Extract the (X, Y) coordinate from the center of the cell holding the provided text.  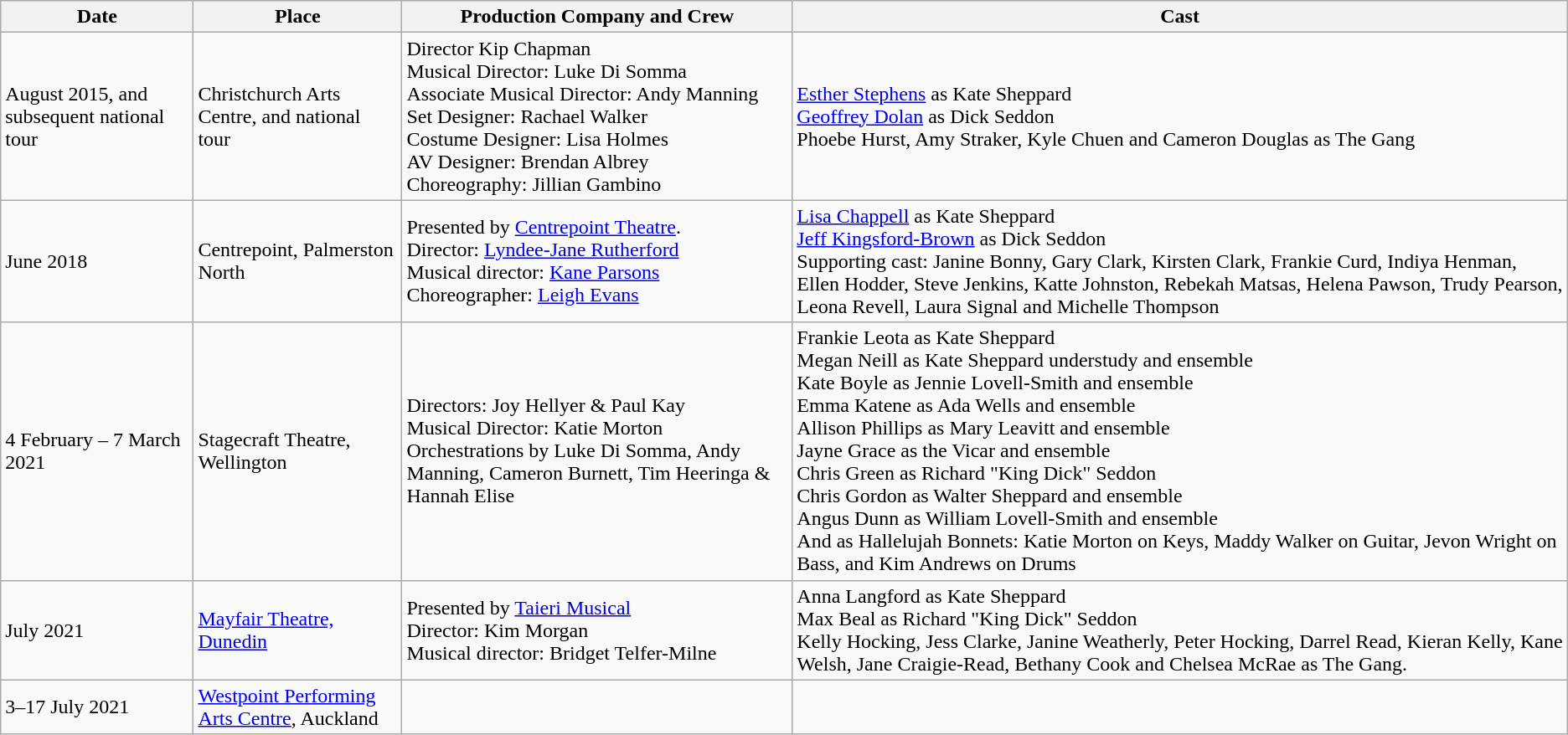
Production Company and Crew (597, 17)
Date (97, 17)
Stagecraft Theatre, Wellington (298, 451)
4 February – 7 March 2021 (97, 451)
Presented by Centrepoint Theatre.Director: Lyndee-Jane RutherfordMusical director: Kane ParsonsChoreographer: Leigh Evans (597, 261)
Centrepoint, Palmerston North (298, 261)
June 2018 (97, 261)
Esther Stephens as Kate SheppardGeoffrey Dolan as Dick SeddonPhoebe Hurst, Amy Straker, Kyle Chuen and Cameron Douglas as The Gang (1179, 116)
3–17 July 2021 (97, 707)
Presented by Taieri MusicalDirector: Kim MorganMusical director: Bridget Telfer-Milne (597, 630)
July 2021 (97, 630)
August 2015, and subsequent national tour (97, 116)
Cast (1179, 17)
Westpoint Performing Arts Centre, Auckland (298, 707)
Christchurch Arts Centre, and national tour (298, 116)
Mayfair Theatre, Dunedin (298, 630)
Place (298, 17)
